Determine the (X, Y) coordinate at the center of the cell enclosing the given text.  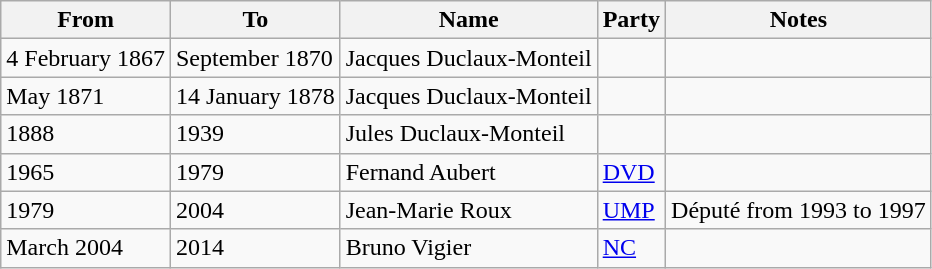
2014 (255, 248)
Name (468, 20)
1965 (86, 172)
May 1871 (86, 96)
Jules Duclaux-Monteil (468, 134)
DVD (631, 172)
1888 (86, 134)
4 February 1867 (86, 58)
March 2004 (86, 248)
Député from 1993 to 1997 (799, 210)
From (86, 20)
To (255, 20)
Notes (799, 20)
14 January 1878 (255, 96)
Fernand Aubert (468, 172)
Bruno Vigier (468, 248)
Jean-Marie Roux (468, 210)
UMP (631, 210)
NC (631, 248)
September 1870 (255, 58)
Party (631, 20)
1939 (255, 134)
2004 (255, 210)
